Search for the cell housing the specified text and yield its [X, Y] center coordinate. 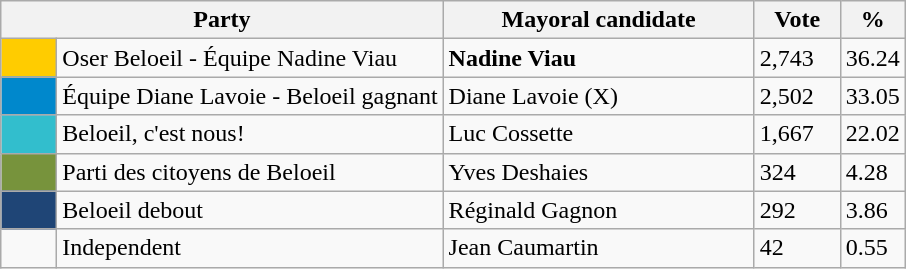
Party [222, 20]
Diane Lavoie (X) [598, 96]
Vote [797, 20]
Équipe Diane Lavoie - Beloeil gagnant [250, 96]
Parti des citoyens de Beloeil [250, 172]
33.05 [872, 96]
Beloeil debout [250, 210]
Nadine Viau [598, 58]
0.55 [872, 248]
% [872, 20]
292 [797, 210]
Mayoral candidate [598, 20]
36.24 [872, 58]
42 [797, 248]
2,743 [797, 58]
22.02 [872, 134]
3.86 [872, 210]
Réginald Gagnon [598, 210]
Beloeil, c'est nous! [250, 134]
324 [797, 172]
Oser Beloeil - Équipe Nadine Viau [250, 58]
Jean Caumartin [598, 248]
Yves Deshaies [598, 172]
Independent [250, 248]
Luc Cossette [598, 134]
2,502 [797, 96]
4.28 [872, 172]
1,667 [797, 134]
